Provide the (X, Y) coordinate of the cell's center where the given text is located.  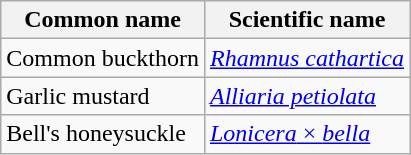
Scientific name (306, 20)
Bell's honeysuckle (103, 134)
Common name (103, 20)
Common buckthorn (103, 58)
Rhamnus cathartica (306, 58)
Lonicera × bella (306, 134)
Garlic mustard (103, 96)
Alliaria petiolata (306, 96)
